From the cell containing the given text, extract its center point as (X, Y) coordinate. 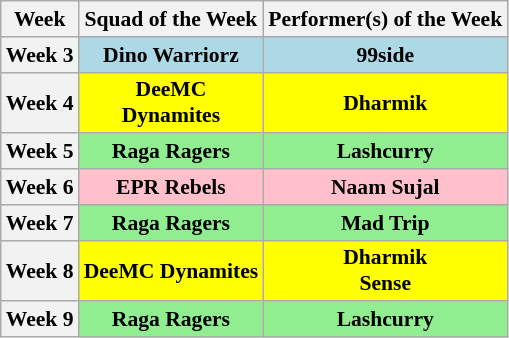
EPR Rebels (172, 187)
Week 4 (40, 102)
Performer(s) of the Week (385, 19)
Week 8 (40, 270)
Week (40, 19)
DeeMC Dynamites (172, 270)
Naam Sujal (385, 187)
Dharmik (385, 102)
Week 5 (40, 152)
Week 9 (40, 320)
Mad Trip (385, 223)
Dino Warriorz (172, 55)
99side (385, 55)
Week 3 (40, 55)
Squad of the Week (172, 19)
Week 6 (40, 187)
DeeMCDynamites (172, 102)
DharmikSense (385, 270)
Week 7 (40, 223)
